Locate the cell with the specified text and output its (X, Y) center coordinate. 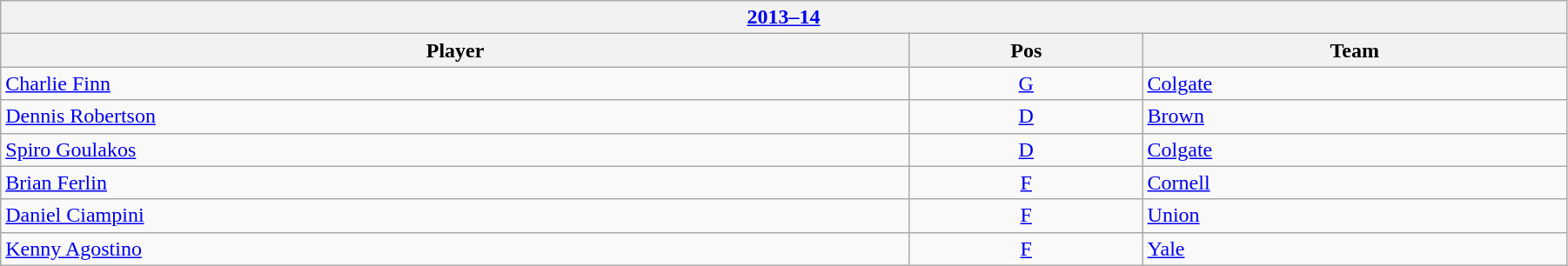
Player (456, 50)
Pos (1026, 50)
Kenny Agostino (456, 249)
Yale (1354, 249)
2013–14 (784, 17)
Charlie Finn (456, 83)
Spiro Goulakos (456, 150)
Union (1354, 216)
Team (1354, 50)
Brown (1354, 116)
G (1026, 83)
Dennis Robertson (456, 116)
Daniel Ciampini (456, 216)
Cornell (1354, 183)
Brian Ferlin (456, 183)
